Search for the cell housing the specified text and yield its [X, Y] center coordinate. 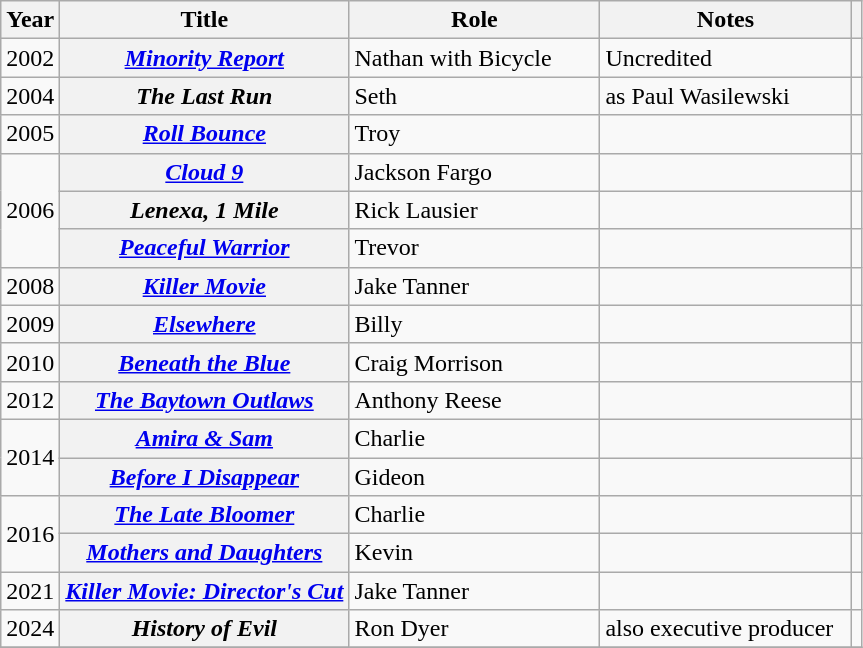
also executive producer [726, 629]
Minority Report [204, 58]
History of Evil [204, 629]
Killer Movie [204, 286]
2006 [30, 210]
Title [204, 20]
Jackson Fargo [474, 172]
Seth [474, 96]
The Baytown Outlaws [204, 400]
Peaceful Warrior [204, 248]
Ron Dyer [474, 629]
Role [474, 20]
Kevin [474, 553]
The Last Run [204, 96]
2002 [30, 58]
Year [30, 20]
Uncredited [726, 58]
Nathan with Bicycle [474, 58]
Troy [474, 134]
2014 [30, 457]
2016 [30, 534]
Roll Bounce [204, 134]
Beneath the Blue [204, 362]
Rick Lausier [474, 210]
2008 [30, 286]
Craig Morrison [474, 362]
Before I Disappear [204, 477]
Lenexa, 1 Mile [204, 210]
Anthony Reese [474, 400]
Amira & Sam [204, 438]
2010 [30, 362]
Billy [474, 324]
2012 [30, 400]
2024 [30, 629]
Mothers and Daughters [204, 553]
2004 [30, 96]
2005 [30, 134]
The Late Bloomer [204, 515]
as Paul Wasilewski [726, 96]
2009 [30, 324]
2021 [30, 591]
Cloud 9 [204, 172]
Killer Movie: Director's Cut [204, 591]
Notes [726, 20]
Trevor [474, 248]
Gideon [474, 477]
Elsewhere [204, 324]
